Return (x, y) of the center of cell containing provided text 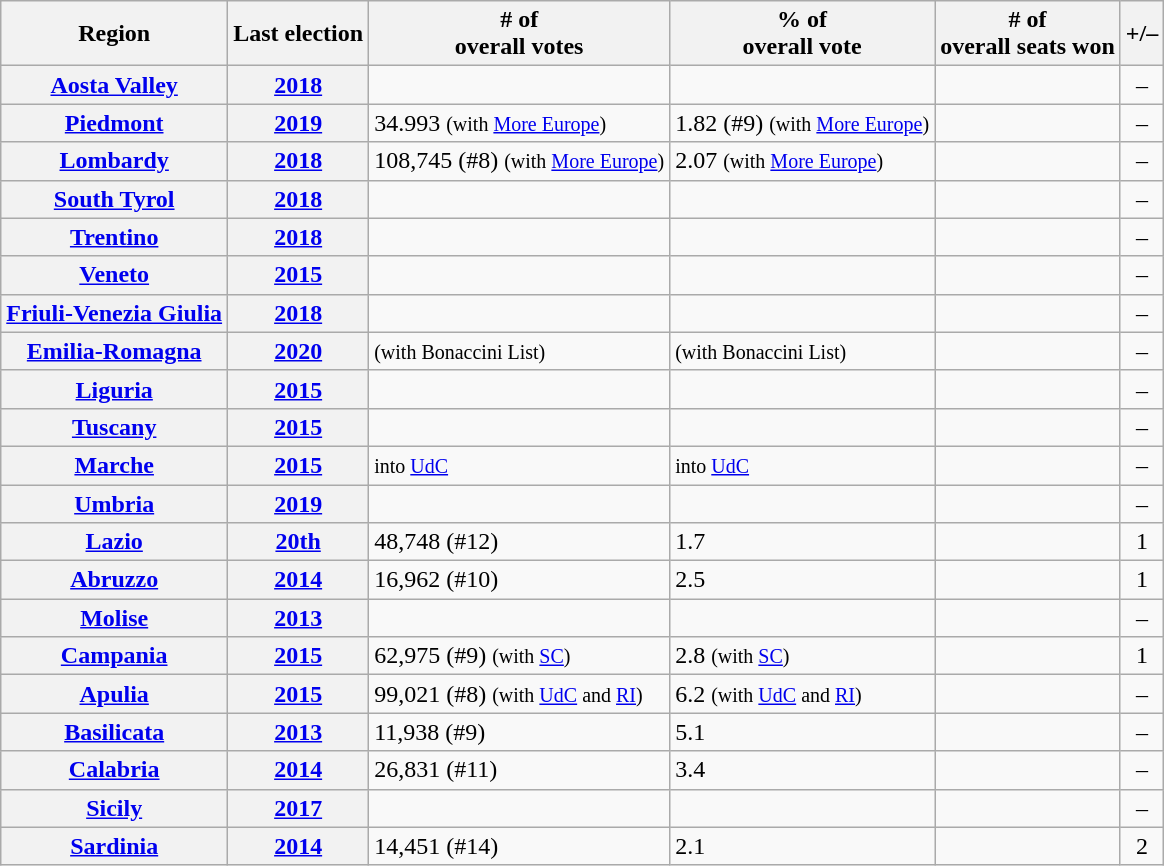
Piedmont (114, 123)
6.2 (with UdC and RI) (802, 694)
Marche (114, 465)
Friuli-Venezia Giulia (114, 313)
Campania (114, 656)
South Tyrol (114, 199)
2.5 (802, 580)
Molise (114, 618)
Basilicata (114, 732)
34.993 (with More Europe) (520, 123)
2.07 (with More Europe) (802, 161)
Lazio (114, 542)
+/– (1142, 34)
11,938 (#9) (520, 732)
14,451 (#14) (520, 846)
2.1 (802, 846)
62,975 (#9) (with SC) (520, 656)
Umbria (114, 503)
16,962 (#10) (520, 580)
Sicily (114, 808)
Aosta Valley (114, 85)
Trentino (114, 237)
2.8 (with SC) (802, 656)
Region (114, 34)
2017 (298, 808)
2020 (298, 351)
% ofoverall vote (802, 34)
108,745 (#8) (with More Europe) (520, 161)
Calabria (114, 770)
Abruzzo (114, 580)
20th (298, 542)
Last election (298, 34)
3.4 (802, 770)
48,748 (#12) (520, 542)
Veneto (114, 275)
Emilia-Romagna (114, 351)
26,831 (#11) (520, 770)
1.7 (802, 542)
Tuscany (114, 427)
Sardinia (114, 846)
99,021 (#8) (with UdC and RI) (520, 694)
# ofoverall seats won (1028, 34)
2 (1142, 846)
Liguria (114, 389)
Apulia (114, 694)
1.82 (#9) (with More Europe) (802, 123)
Lombardy (114, 161)
5.1 (802, 732)
# ofoverall votes (520, 34)
